Pinpoint the cell where the given text exists, returning its [x, y] midpoint coordinate. 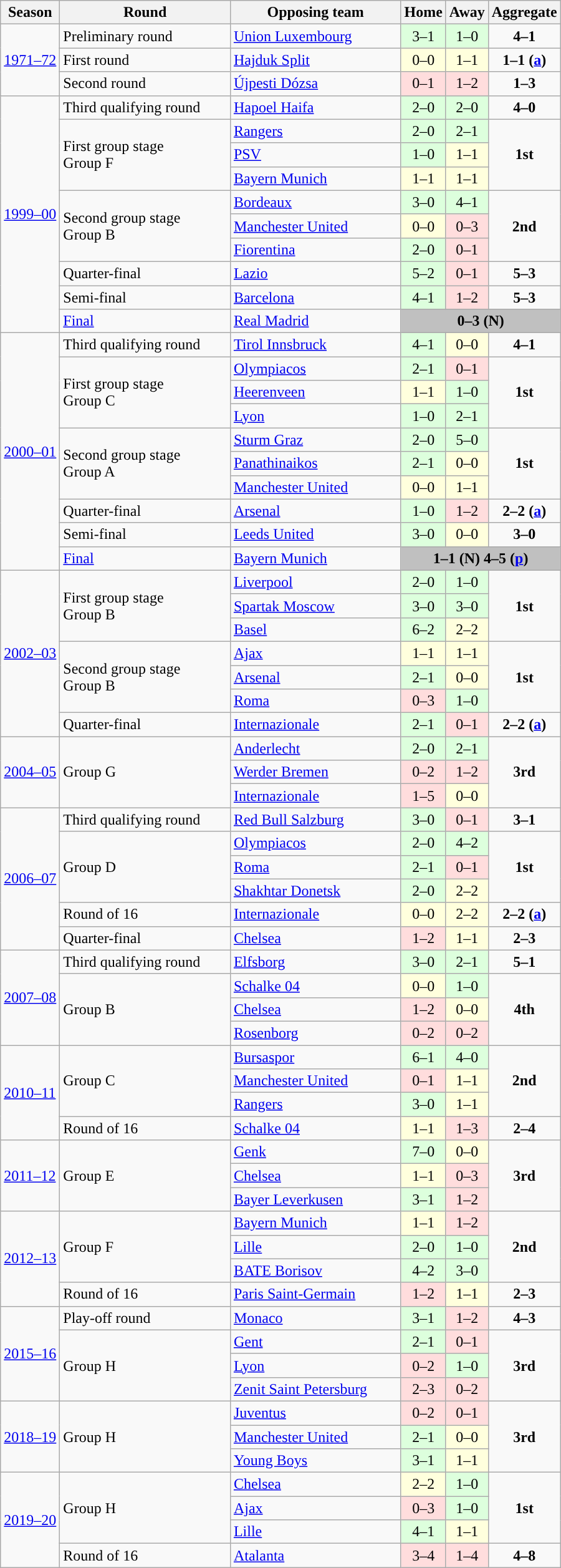
4–3 [524, 1318]
Bordeaux [315, 202]
Preliminary round [145, 36]
Sturm Graz [315, 440]
2010–11 [30, 1093]
Basel [315, 629]
Genk [315, 1152]
Second round [145, 84]
BATE Borisov [315, 1270]
First group stageGroup F [145, 155]
Liverpool [315, 582]
1–5 [423, 796]
Round [145, 12]
2012–13 [30, 1259]
Hajduk Split [315, 60]
Group D [145, 867]
Panathinaikos [315, 463]
Shakhtar Donetsk [315, 891]
2000–01 [30, 452]
Union Luxembourg [315, 36]
Leeds United [315, 535]
Lazio [315, 273]
Atalanta [315, 1556]
Group B [145, 1009]
Young Boys [315, 1461]
5–1 [524, 962]
7–0 [423, 1152]
Aggregate [524, 12]
Opposing team [315, 12]
First group stageGroup B [145, 606]
Hapoel Haifa [315, 107]
4–8 [524, 1556]
3–4 [423, 1556]
Season [30, 12]
Tirol Innsbruck [315, 345]
Real Madrid [315, 321]
2018–19 [30, 1436]
Home [423, 12]
Anderlecht [315, 748]
1999–00 [30, 215]
6–2 [423, 629]
PSV [315, 155]
Fiorentina [315, 249]
Zenit Saint Petersburg [315, 1389]
2–4 [524, 1128]
Bayer Leverkusen [315, 1199]
Újpesti Dózsa [315, 84]
1–1 (a) [524, 60]
Werder Bremen [315, 772]
Juventus [315, 1413]
Rosenborg [315, 1033]
6–1 [423, 1057]
2015–16 [30, 1353]
5–0 [467, 440]
Paris Saint-Germain [315, 1294]
Spartak Moscow [315, 606]
2019–20 [30, 1520]
Elfsborg [315, 962]
1971–72 [30, 60]
Second group stageGroup A [145, 463]
Red Bull Salzburg [315, 820]
2004–05 [30, 772]
1–1 (N) 4–5 (p) [481, 558]
1–4 [467, 1556]
5–2 [423, 273]
Group F [145, 1247]
2011–12 [30, 1176]
Group G [145, 772]
2007–08 [30, 997]
Barcelona [315, 298]
Away [467, 12]
Gent [315, 1342]
2002–03 [30, 653]
First group stageGroup C [145, 392]
2006–07 [30, 879]
Bursaspor [315, 1057]
4th [524, 1009]
Monaco [315, 1318]
Group C [145, 1081]
Group E [145, 1176]
Play-off round [145, 1318]
0–3 (N) [481, 321]
Heerenveen [315, 392]
First round [145, 60]
